Locate the cell with the specified text and output its (X, Y) center coordinate. 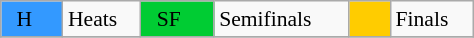
H (32, 19)
Semifinals (282, 19)
Heats (102, 19)
SF (178, 19)
Finals (432, 19)
